For the text-containing cell, return its midpoint in [x, y] coordinate format. 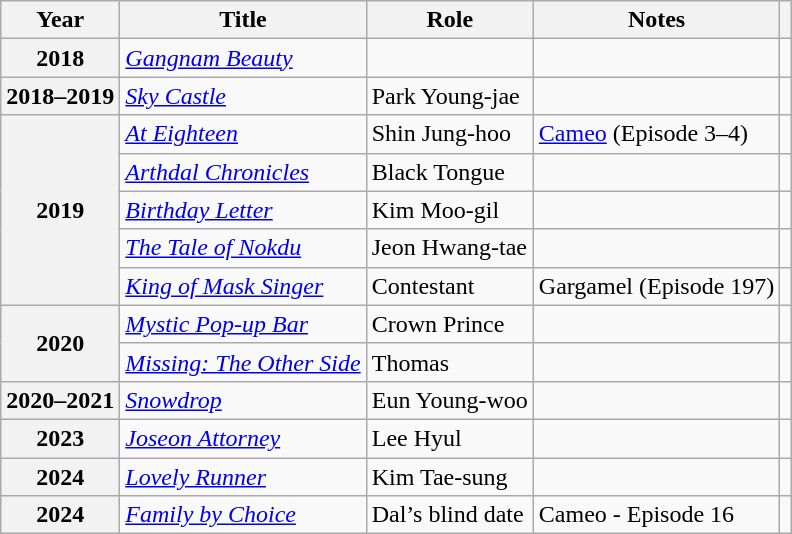
Gargamel (Episode 197) [656, 286]
Jeon Hwang-tae [450, 248]
Arthdal Chronicles [243, 172]
Thomas [450, 362]
2018–2019 [60, 96]
2020–2021 [60, 400]
Kim Moo-gil [450, 210]
Year [60, 20]
2018 [60, 58]
Birthday Letter [243, 210]
Lovely Runner [243, 477]
Contestant [450, 286]
2020 [60, 343]
The Tale of Nokdu [243, 248]
Snowdrop [243, 400]
Role [450, 20]
At Eighteen [243, 134]
Lee Hyul [450, 438]
Missing: The Other Side [243, 362]
Crown Prince [450, 324]
Dal’s blind date [450, 515]
Eun Young-woo [450, 400]
Sky Castle [243, 96]
Title [243, 20]
Cameo (Episode 3–4) [656, 134]
Kim Tae-sung [450, 477]
2023 [60, 438]
Joseon Attorney [243, 438]
Notes [656, 20]
Mystic Pop-up Bar [243, 324]
2019 [60, 210]
Gangnam Beauty [243, 58]
King of Mask Singer [243, 286]
Cameo - Episode 16 [656, 515]
Family by Choice [243, 515]
Park Young-jae [450, 96]
Black Tongue [450, 172]
Shin Jung-hoo [450, 134]
